Find where the given text appears and provide that cell's center as (x, y) coordinate. 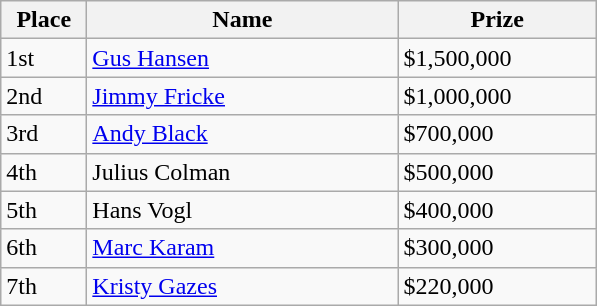
$300,000 (498, 248)
5th (44, 210)
Prize (498, 20)
Jimmy Fricke (242, 96)
$1,000,000 (498, 96)
Julius Colman (242, 172)
2nd (44, 96)
Kristy Gazes (242, 286)
Gus Hansen (242, 58)
Marc Karam (242, 248)
$220,000 (498, 286)
$1,500,000 (498, 58)
3rd (44, 134)
Place (44, 20)
$700,000 (498, 134)
4th (44, 172)
7th (44, 286)
$500,000 (498, 172)
1st (44, 58)
$400,000 (498, 210)
Andy Black (242, 134)
Hans Vogl (242, 210)
Name (242, 20)
6th (44, 248)
